Extract the (x, y) coordinate from the center of the cell holding the provided text.  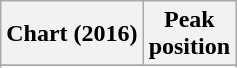
Chart (2016) (72, 34)
Peak position (189, 34)
